Output the (x, y) coordinate of the center of the cell containing the given text.  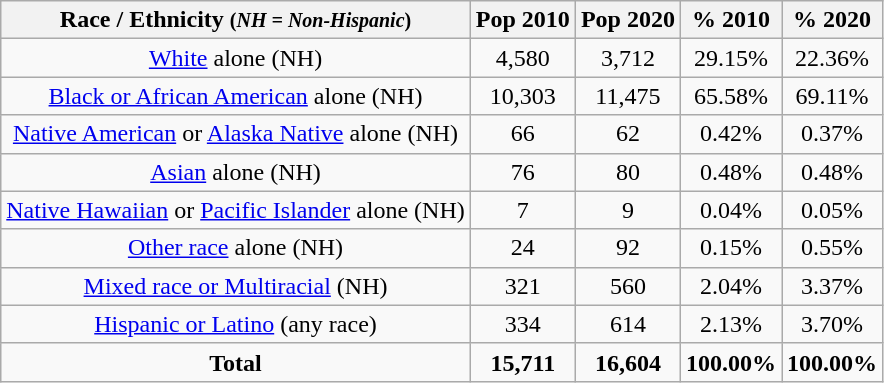
69.11% (832, 96)
11,475 (628, 96)
65.58% (730, 96)
2.13% (730, 324)
334 (522, 324)
22.36% (832, 58)
15,711 (522, 362)
White alone (NH) (236, 58)
0.37% (832, 134)
Black or African American alone (NH) (236, 96)
0.05% (832, 210)
80 (628, 172)
0.55% (832, 248)
3,712 (628, 58)
% 2020 (832, 20)
4,580 (522, 58)
0.04% (730, 210)
% 2010 (730, 20)
Pop 2010 (522, 20)
321 (522, 286)
92 (628, 248)
24 (522, 248)
0.15% (730, 248)
3.37% (832, 286)
3.70% (832, 324)
614 (628, 324)
Hispanic or Latino (any race) (236, 324)
Pop 2020 (628, 20)
10,303 (522, 96)
560 (628, 286)
0.42% (730, 134)
66 (522, 134)
Native Hawaiian or Pacific Islander alone (NH) (236, 210)
9 (628, 210)
2.04% (730, 286)
16,604 (628, 362)
Mixed race or Multiracial (NH) (236, 286)
Race / Ethnicity (NH = Non-Hispanic) (236, 20)
Total (236, 362)
Asian alone (NH) (236, 172)
Native American or Alaska Native alone (NH) (236, 134)
29.15% (730, 58)
Other race alone (NH) (236, 248)
76 (522, 172)
62 (628, 134)
7 (522, 210)
